Locate the cell with the specified text and output its (x, y) center coordinate. 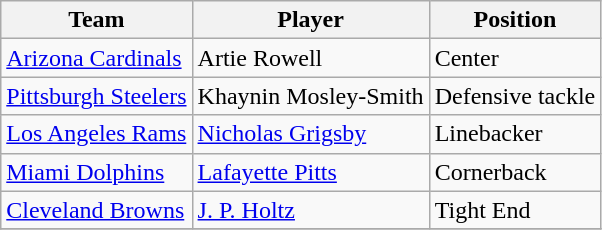
Khaynin Mosley-Smith (310, 96)
Center (515, 58)
Artie Rowell (310, 58)
Los Angeles Rams (96, 134)
Cleveland Browns (96, 210)
Cornerback (515, 172)
Pittsburgh Steelers (96, 96)
Position (515, 20)
Defensive tackle (515, 96)
Nicholas Grigsby (310, 134)
Arizona Cardinals (96, 58)
Player (310, 20)
Miami Dolphins (96, 172)
J. P. Holtz (310, 210)
Lafayette Pitts (310, 172)
Linebacker (515, 134)
Team (96, 20)
Tight End (515, 210)
